From the cell containing the given text, extract its center point as [x, y] coordinate. 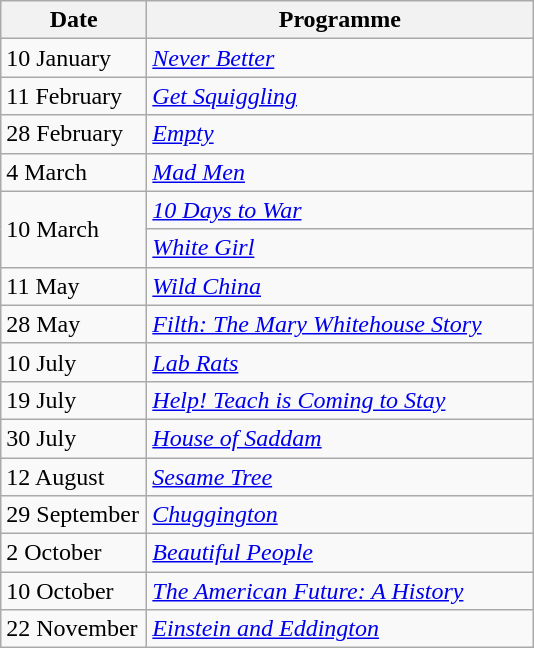
2 October [74, 553]
10 Days to War [340, 210]
White Girl [340, 248]
10 January [74, 58]
Lab Rats [340, 362]
22 November [74, 629]
30 July [74, 438]
11 May [74, 286]
11 February [74, 96]
28 May [74, 324]
Programme [340, 20]
Chuggington [340, 515]
28 February [74, 134]
Beautiful People [340, 553]
The American Future: A History [340, 591]
Get Squiggling [340, 96]
29 September [74, 515]
10 March [74, 229]
10 October [74, 591]
10 July [74, 362]
4 March [74, 172]
House of Saddam [340, 438]
Date [74, 20]
Help! Teach is Coming to Stay [340, 400]
Mad Men [340, 172]
19 July [74, 400]
Einstein and Eddington [340, 629]
Wild China [340, 286]
Filth: The Mary Whitehouse Story [340, 324]
12 August [74, 477]
Empty [340, 134]
Never Better [340, 58]
Sesame Tree [340, 477]
